Scan for the cell matching the given text and deliver its [X, Y] coordinate at center. 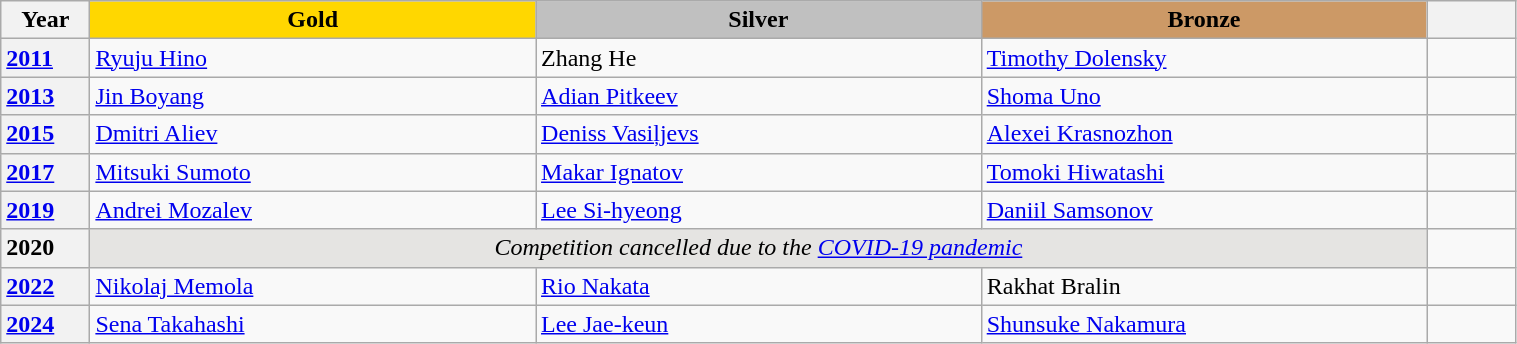
Sena Takahashi [313, 324]
Adian Pitkeev [759, 96]
Dmitri Aliev [313, 134]
Daniil Samsonov [1204, 210]
Competition cancelled due to the COVID-19 pandemic [758, 248]
Andrei Mozalev [313, 210]
Gold [313, 20]
2019 [46, 210]
Zhang He [759, 58]
Lee Si-hyeong [759, 210]
Jin Boyang [313, 96]
2022 [46, 286]
Lee Jae-keun [759, 324]
Nikolaj Memola [313, 286]
Makar Ignatov [759, 172]
Shunsuke Nakamura [1204, 324]
2015 [46, 134]
Alexei Krasnozhon [1204, 134]
Year [46, 20]
2011 [46, 58]
Bronze [1204, 20]
2024 [46, 324]
2020 [46, 248]
Rio Nakata [759, 286]
Timothy Dolensky [1204, 58]
Mitsuki Sumoto [313, 172]
Silver [759, 20]
Shoma Uno [1204, 96]
Tomoki Hiwatashi [1204, 172]
2017 [46, 172]
2013 [46, 96]
Rakhat Bralin [1204, 286]
Ryuju Hino [313, 58]
Deniss Vasiļjevs [759, 134]
